Provide the (X, Y) coordinate of the cell's center where the given text is located.  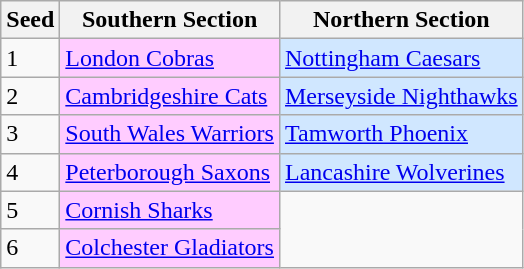
Nottingham Caesars (401, 58)
South Wales Warriors (170, 134)
Southern Section (170, 20)
London Cobras (170, 58)
Seed (30, 20)
4 (30, 172)
Merseyside Nighthawks (401, 96)
Lancashire Wolverines (401, 172)
2 (30, 96)
Tamworth Phoenix (401, 134)
6 (30, 248)
Cambridgeshire Cats (170, 96)
5 (30, 210)
Northern Section (401, 20)
1 (30, 58)
Colchester Gladiators (170, 248)
3 (30, 134)
Peterborough Saxons (170, 172)
Cornish Sharks (170, 210)
